Pinpoint the cell where the given text exists, returning its [X, Y] midpoint coordinate. 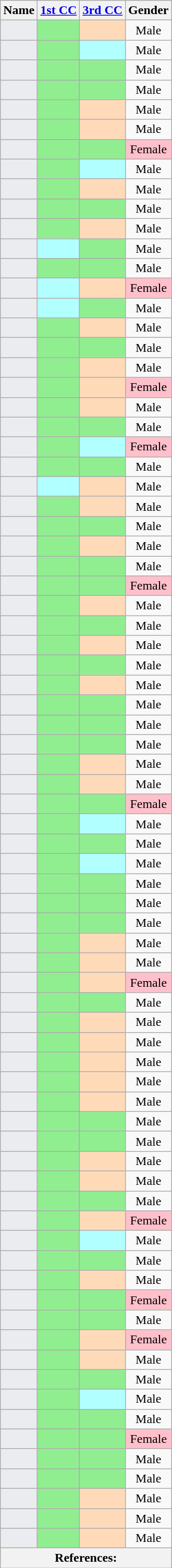
3rd CC [103, 10]
1st CC [58, 10]
Gender [149, 10]
References: [86, 1558]
Name [19, 10]
